Search for the cell housing the specified text and yield its [x, y] center coordinate. 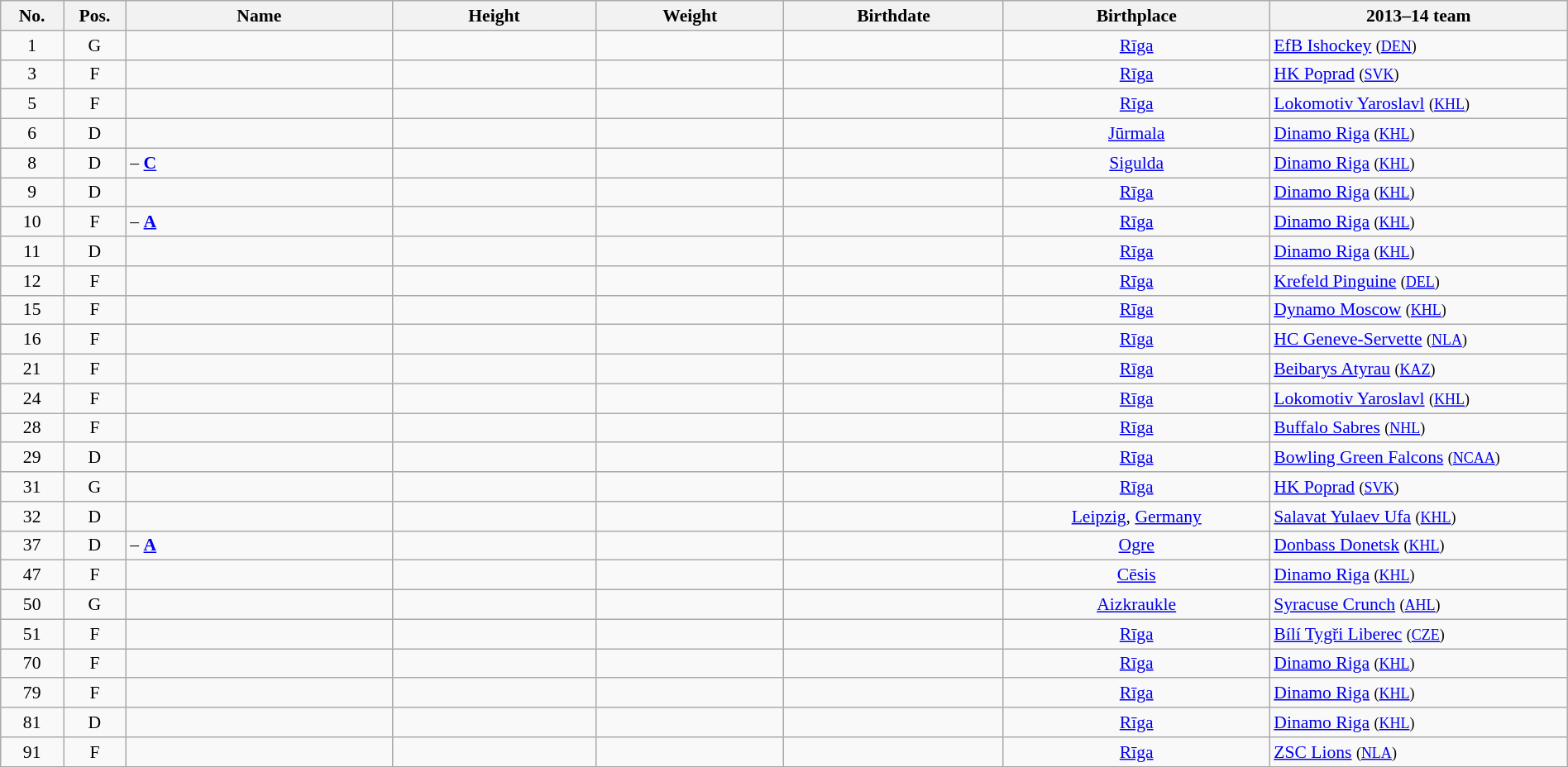
Dynamo Moscow (KHL) [1418, 310]
6 [32, 134]
ZSC Lions (NLA) [1418, 752]
Krefeld Pinguine (DEL) [1418, 281]
11 [32, 251]
51 [32, 634]
28 [32, 428]
Bílí Tygři Liberec (CZE) [1418, 634]
Bowling Green Falcons (NCAA) [1418, 458]
Beibarys Atyrau (KAZ) [1418, 369]
8 [32, 163]
10 [32, 222]
Birthplace [1136, 16]
31 [32, 487]
21 [32, 369]
Pos. [95, 16]
47 [32, 575]
15 [32, 310]
Cēsis [1136, 575]
Aizkraukle [1136, 605]
91 [32, 752]
Salavat Yulaev Ufa (KHL) [1418, 517]
50 [32, 605]
Buffalo Sabres (NHL) [1418, 428]
Jūrmala [1136, 134]
Ogre [1136, 545]
37 [32, 545]
9 [32, 193]
70 [32, 664]
Birthdate [893, 16]
– C [259, 163]
32 [32, 517]
Weight [690, 16]
1 [32, 45]
Height [494, 16]
Sigulda [1136, 163]
HC Geneve-Servette (NLA) [1418, 340]
24 [32, 398]
81 [32, 722]
3 [32, 74]
Leipzig, Germany [1136, 517]
5 [32, 104]
Donbass Donetsk (KHL) [1418, 545]
29 [32, 458]
No. [32, 16]
16 [32, 340]
Syracuse Crunch (AHL) [1418, 605]
Name [259, 16]
79 [32, 693]
12 [32, 281]
2013–14 team [1418, 16]
EfB Ishockey (DEN) [1418, 45]
